Capture the cell that displays the provided text and extract its [x, y] central coordinate. 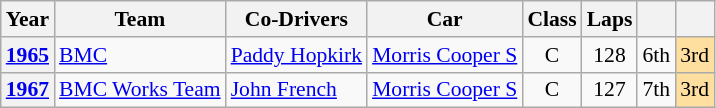
1967 [28, 90]
John French [296, 90]
127 [610, 90]
Year [28, 19]
Laps [610, 19]
128 [610, 55]
6th [656, 55]
7th [656, 90]
Co-Drivers [296, 19]
Car [444, 19]
Team [140, 19]
BMC [140, 55]
Class [552, 19]
Paddy Hopkirk [296, 55]
BMC Works Team [140, 90]
1965 [28, 55]
